Determine the (x, y) coordinate at the center of the cell enclosing the given text.  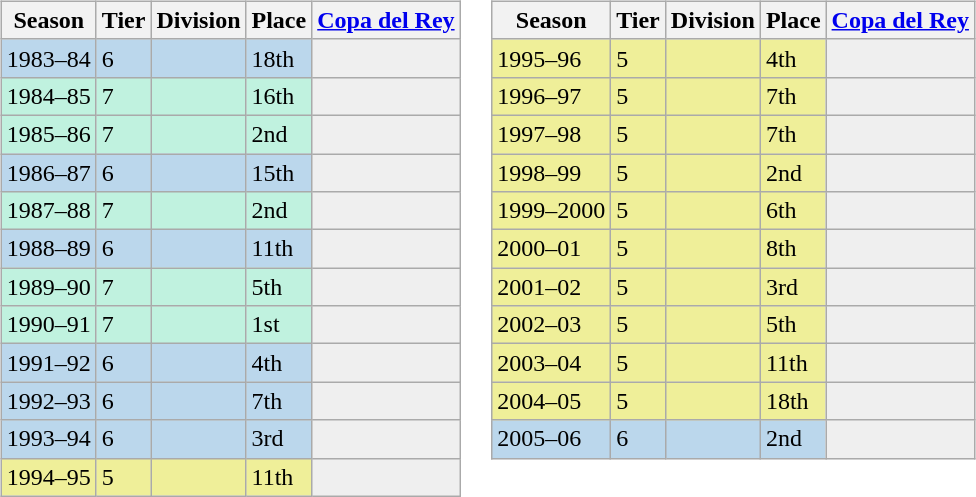
1983–84 (48, 58)
1999–2000 (552, 211)
1985–86 (48, 134)
1996–97 (552, 96)
1998–99 (552, 173)
8th (793, 249)
1988–89 (48, 249)
2001–02 (552, 287)
6th (793, 211)
16th (279, 96)
1st (279, 325)
2003–04 (552, 363)
15th (279, 173)
1994–95 (48, 477)
1990–91 (48, 325)
1987–88 (48, 211)
1989–90 (48, 287)
1995–96 (552, 58)
2005–06 (552, 439)
2000–01 (552, 249)
2004–05 (552, 401)
1992–93 (48, 401)
1991–92 (48, 363)
1986–87 (48, 173)
1984–85 (48, 96)
1993–94 (48, 439)
1997–98 (552, 134)
2002–03 (552, 325)
